Determine the (x, y) coordinate at the center of the cell enclosing the given text.  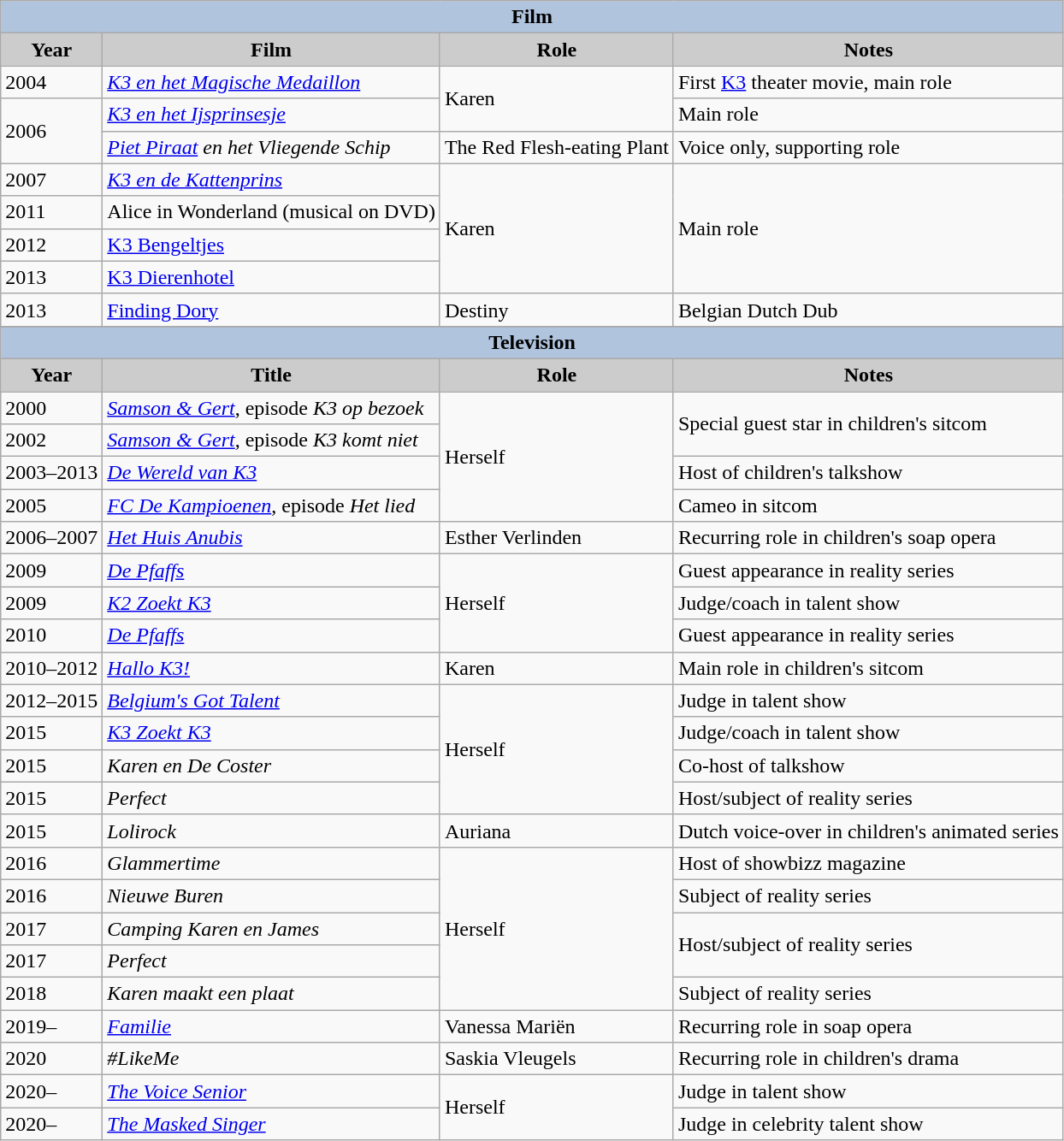
Recurring role in children's drama (868, 1059)
Het Huis Anubis (272, 538)
Dutch voice-over in children's animated series (868, 831)
K2 Zoekt K3 (272, 603)
Samson & Gert, episode K3 komt niet (272, 440)
Main role in children's sitcom (868, 668)
2011 (51, 212)
Auriana (556, 831)
Host of showbizz magazine (868, 863)
Lolirock (272, 831)
2002 (51, 440)
K3 en het Ijsprinsesje (272, 115)
Television (532, 342)
K3 Zoekt K3 (272, 733)
2012–2015 (51, 701)
The Red Flesh-eating Plant (556, 147)
FC De Kampioenen, episode Het lied (272, 505)
Host of children's talkshow (868, 473)
The Masked Singer (272, 1124)
#LikeMe (272, 1059)
De Wereld van K3 (272, 473)
Saskia Vleugels (556, 1059)
K3 en de Kattenprins (272, 180)
First K3 theater movie, main role (868, 82)
Camping Karen en James (272, 928)
2010 (51, 636)
2019– (51, 1026)
2012 (51, 245)
Samson & Gert, episode K3 op bezoek (272, 408)
Voice only, supporting role (868, 147)
2007 (51, 180)
Vanessa Mariën (556, 1026)
Judge in celebrity talent show (868, 1124)
2004 (51, 82)
2000 (51, 408)
The Voice Senior (272, 1091)
Co-host of talkshow (868, 766)
Title (272, 375)
Finding Dory (272, 310)
Esther Verlinden (556, 538)
Belgian Dutch Dub (868, 310)
Recurring role in soap opera (868, 1026)
Karen en De Coster (272, 766)
Hallo K3! (272, 668)
K3 en het Magische Medaillon (272, 82)
2006 (51, 131)
Alice in Wonderland (musical on DVD) (272, 212)
2020 (51, 1059)
2018 (51, 994)
2003–2013 (51, 473)
K3 Bengeltjes (272, 245)
2005 (51, 505)
Recurring role in children's soap opera (868, 538)
Belgium's Got Talent (272, 701)
Piet Piraat en het Vliegende Schip (272, 147)
Familie (272, 1026)
Glammertime (272, 863)
2006–2007 (51, 538)
Destiny (556, 310)
Nieuwe Buren (272, 896)
Karen maakt een plaat (272, 994)
K3 Dierenhotel (272, 277)
2010–2012 (51, 668)
Special guest star in children's sitcom (868, 424)
Cameo in sitcom (868, 505)
